Extract the [X, Y] coordinate from the center of the cell holding the provided text.  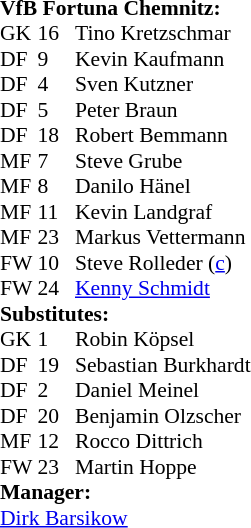
8 [57, 187]
20 [57, 416]
Tino Kretzschmar [163, 33]
Martin Hoppe [163, 467]
Sven Kutzner [163, 85]
Robert Bemmann [163, 135]
12 [57, 441]
19 [57, 365]
5 [57, 110]
4 [57, 85]
18 [57, 135]
Peter Braun [163, 110]
Substitutes: [126, 314]
Daniel Meinel [163, 391]
24 [57, 289]
Steve Grube [163, 161]
Sebastian Burkhardt [163, 365]
Danilo Hänel [163, 187]
9 [57, 59]
7 [57, 161]
11 [57, 212]
Steve Rolleder (c) [163, 263]
Kenny Schmidt [163, 289]
Kevin Kaufmann [163, 59]
16 [57, 33]
2 [57, 391]
Kevin Landgraf [163, 212]
10 [57, 263]
Rocco Dittrich [163, 441]
1 [57, 339]
Robin Köpsel [163, 339]
Benjamin Olzscher [163, 416]
Manager: [126, 493]
Markus Vettermann [163, 237]
